Return [x, y] of the center of cell containing provided text 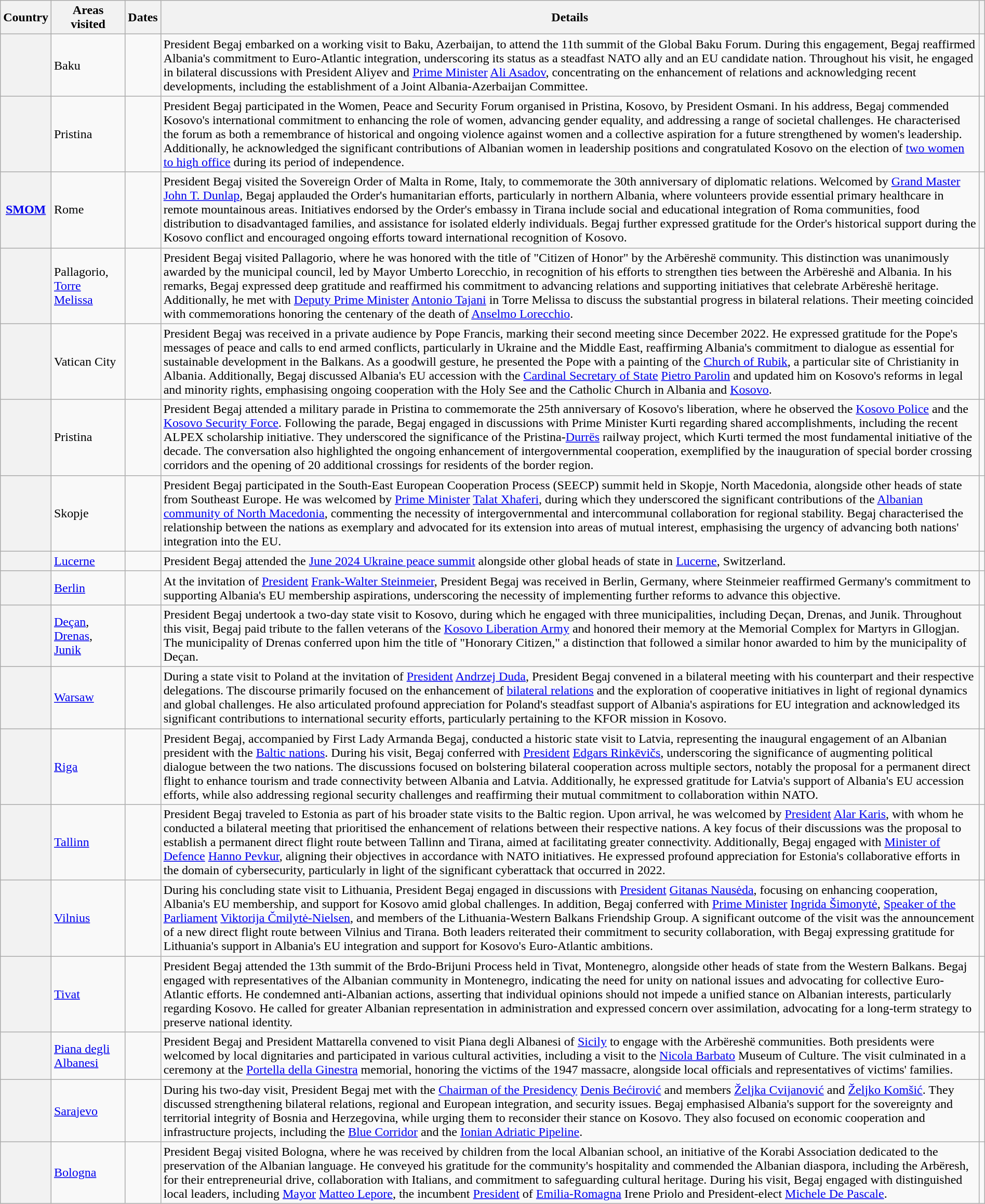
Berlin [88, 588]
Bologna [88, 1173]
Rome [88, 210]
President Begaj attended the June 2024 Ukraine peace summit alongside other global heads of state in Lucerne, Switzerland. [569, 561]
Details [569, 18]
Tivat [88, 994]
Sarajevo [88, 1111]
Country [26, 18]
Deçan, Drenas, Junik [88, 636]
SMOM [26, 210]
Riga [88, 766]
Lucerne [88, 561]
Vilnius [88, 918]
Baku [88, 65]
Tallinn [88, 842]
Vatican City [88, 362]
Skopje [88, 513]
Areas visited [88, 18]
Dates [143, 18]
Pallagorio, Torre Melissa [88, 286]
Warsaw [88, 697]
Piana degli Albanesi [88, 1056]
